For the text-containing cell, return its midpoint in (x, y) coordinate format. 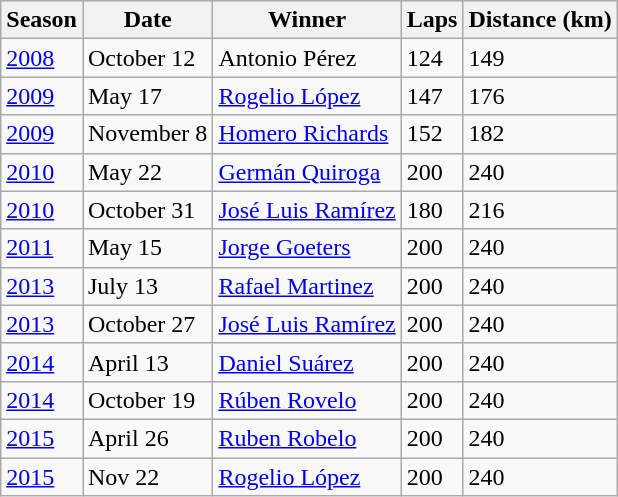
Season (42, 20)
2011 (42, 248)
April 26 (147, 438)
Laps (432, 20)
October 31 (147, 210)
April 13 (147, 362)
Nov 22 (147, 477)
124 (432, 58)
216 (540, 210)
149 (540, 58)
May 17 (147, 96)
October 19 (147, 400)
Jorge Goeters (307, 248)
July 13 (147, 286)
Ruben Robelo (307, 438)
Rúben Rovelo (307, 400)
Date (147, 20)
October 27 (147, 324)
Germán Quiroga (307, 172)
176 (540, 96)
Homero Richards (307, 134)
November 8 (147, 134)
180 (432, 210)
May 22 (147, 172)
Winner (307, 20)
Distance (km) (540, 20)
October 12 (147, 58)
152 (432, 134)
Daniel Suárez (307, 362)
182 (540, 134)
2008 (42, 58)
Antonio Pérez (307, 58)
147 (432, 96)
May 15 (147, 248)
Rafael Martinez (307, 286)
